Return the [x, y] coordinate for the center point of the cell that contains the specified text.  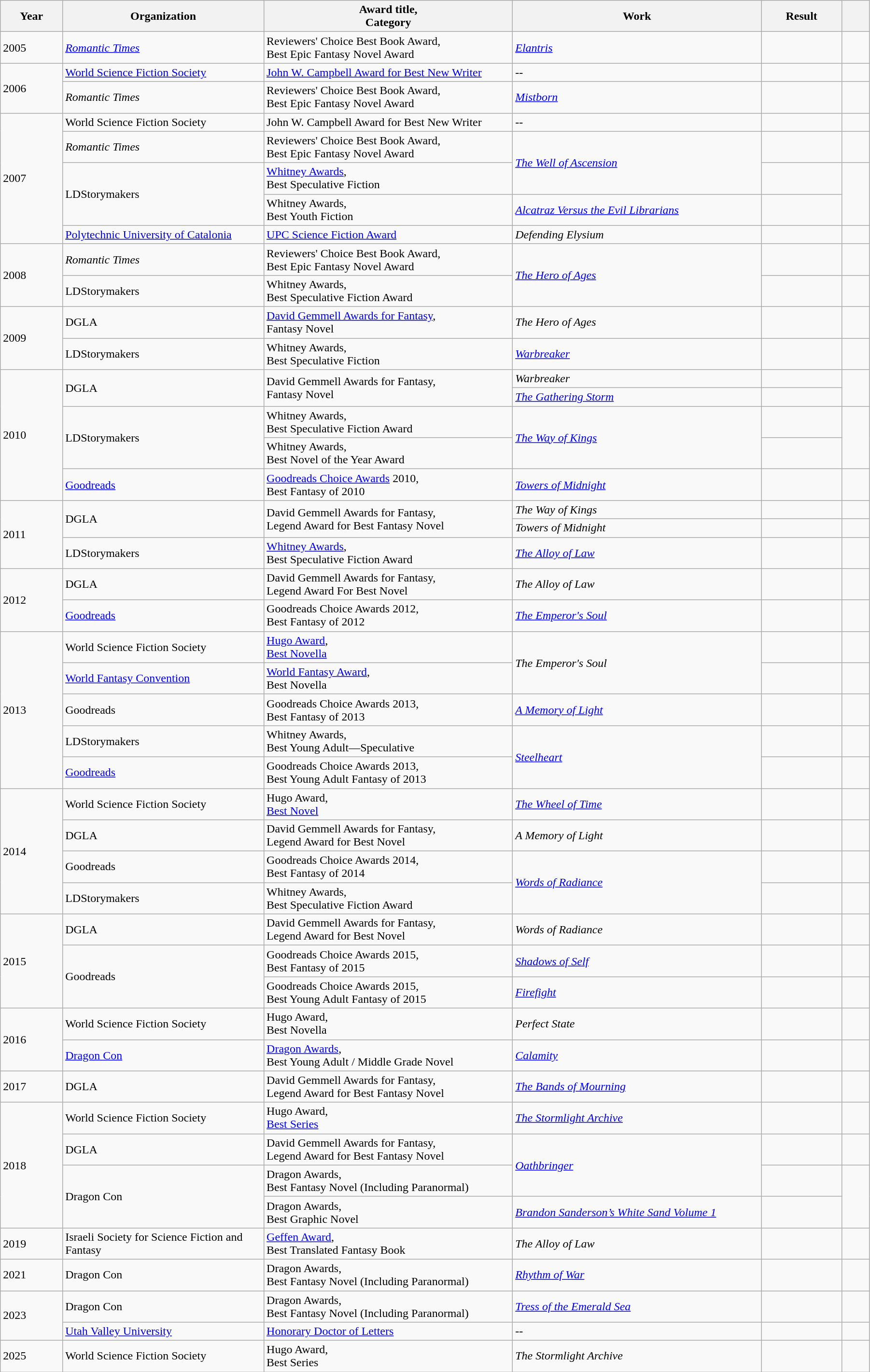
Israeli Society for Science Fiction and Fantasy [163, 1243]
The Wheel of Time [637, 804]
Whitney Awards,Best Novel of the Year Award [388, 454]
World Fantasy Award,Best Novella [388, 679]
Shadows of Self [637, 961]
2005 [32, 47]
Hugo Award,Best Novel [388, 804]
2016 [32, 1039]
Goodreads Choice Awards 2013,Best Young Adult Fantasy of 2013 [388, 772]
Goodreads Choice Awards 2012,Best Fantasy of 2012 [388, 616]
2007 [32, 179]
2019 [32, 1243]
Defending Elysium [637, 235]
Whitney Awards, Best Speculative Fiction Award [388, 899]
2015 [32, 961]
The Well of Ascension [637, 163]
Goodreads Choice Awards 2015,Best Young Adult Fantasy of 2015 [388, 992]
2014 [32, 851]
Tress of the Emerald Sea [637, 1306]
The Gathering Storm [637, 397]
UPC Science Fiction Award [388, 235]
2013 [32, 709]
2023 [32, 1316]
Rhythm of War [637, 1275]
Perfect State [637, 1024]
Oathbringer [637, 1165]
Mistborn [637, 97]
Dragon Awards,Best Young Adult / Middle Grade Novel [388, 1055]
Goodreads Choice Awards 2015,Best Fantasy of 2015 [388, 961]
Work [637, 16]
Goodreads Choice Awards 2010,Best Fantasy of 2010 [388, 485]
Year [32, 16]
2021 [32, 1275]
Award title,Category [388, 16]
2018 [32, 1165]
Elantris [637, 47]
Geffen Award,Best Translated Fantasy Book [388, 1243]
2008 [32, 275]
Goodreads Choice Awards 2014,Best Fantasy of 2014 [388, 867]
Dragon Awards,Best Graphic Novel [388, 1212]
Steelheart [637, 757]
David Gemmell Awards for Fantasy,Legend Award For Best Novel [388, 584]
Polytechnic University of Catalonia [163, 235]
Whitney Awards,Best Youth Fiction [388, 209]
2012 [32, 600]
Result [801, 16]
Goodreads Choice Awards 2013,Best Fantasy of 2013 [388, 709]
2017 [32, 1087]
Whitney Awards,Best Young Adult—Speculative [388, 741]
Organization [163, 16]
Calamity [637, 1055]
2006 [32, 88]
Brandon Sanderson’s White Sand Volume 1 [637, 1212]
World Fantasy Convention [163, 679]
Honorary Doctor of Letters [388, 1331]
2011 [32, 535]
Firefight [637, 992]
2010 [32, 435]
The Bands of Mourning [637, 1087]
2025 [32, 1356]
Alcatraz Versus the Evil Librarians [637, 209]
Utah Valley University [163, 1331]
2009 [32, 338]
